Search for the cell housing the specified text and yield its (X, Y) center coordinate. 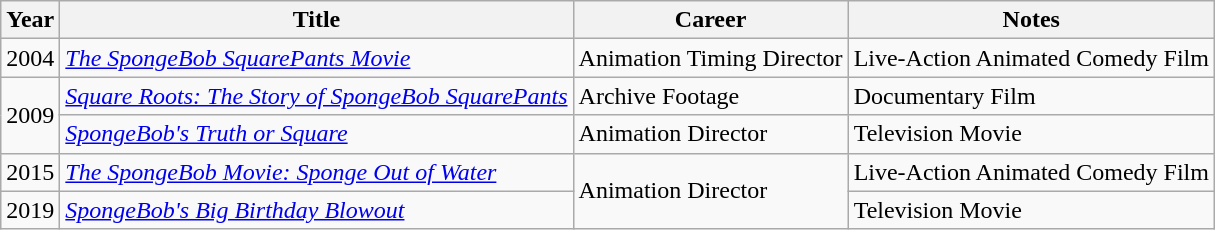
The SpongeBob SquarePants Movie (316, 58)
2009 (30, 115)
The SpongeBob Movie: Sponge Out of Water (316, 172)
SpongeBob's Truth or Square (316, 134)
2019 (30, 210)
Year (30, 20)
SpongeBob's Big Birthday Blowout (316, 210)
Documentary Film (1031, 96)
Notes (1031, 20)
Career (710, 20)
Animation Timing Director (710, 58)
Title (316, 20)
2015 (30, 172)
Archive Footage (710, 96)
Square Roots: The Story of SpongeBob SquarePants (316, 96)
2004 (30, 58)
